Return [x, y] of the center of cell containing provided text 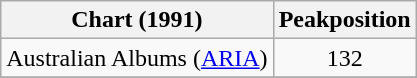
132 [344, 58]
Chart (1991) [137, 20]
Peakposition [344, 20]
Australian Albums (ARIA) [137, 58]
